Search for the cell housing the specified text and yield its (X, Y) center coordinate. 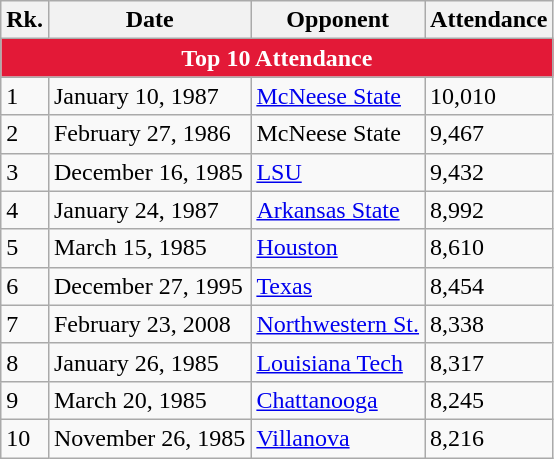
10 (25, 438)
Houston (338, 248)
Chattanooga (338, 400)
Texas (338, 286)
8,245 (489, 400)
LSU (338, 172)
January 26, 1985 (149, 362)
8,216 (489, 438)
Top 10 Attendance (277, 58)
9,432 (489, 172)
8,992 (489, 210)
4 (25, 210)
7 (25, 324)
Northwestern St. (338, 324)
January 24, 1987 (149, 210)
March 20, 1985 (149, 400)
8,317 (489, 362)
November 26, 1985 (149, 438)
Louisiana Tech (338, 362)
8,610 (489, 248)
3 (25, 172)
5 (25, 248)
February 27, 1986 (149, 134)
January 10, 1987 (149, 96)
6 (25, 286)
Villanova (338, 438)
December 27, 1995 (149, 286)
8,454 (489, 286)
8,338 (489, 324)
Attendance (489, 20)
March 15, 1985 (149, 248)
Date (149, 20)
December 16, 1985 (149, 172)
8 (25, 362)
Arkansas State (338, 210)
February 23, 2008 (149, 324)
Opponent (338, 20)
Rk. (25, 20)
1 (25, 96)
9 (25, 400)
10,010 (489, 96)
2 (25, 134)
9,467 (489, 134)
